Detect which cell encompasses the target text, then output its [x, y] center coordinate. 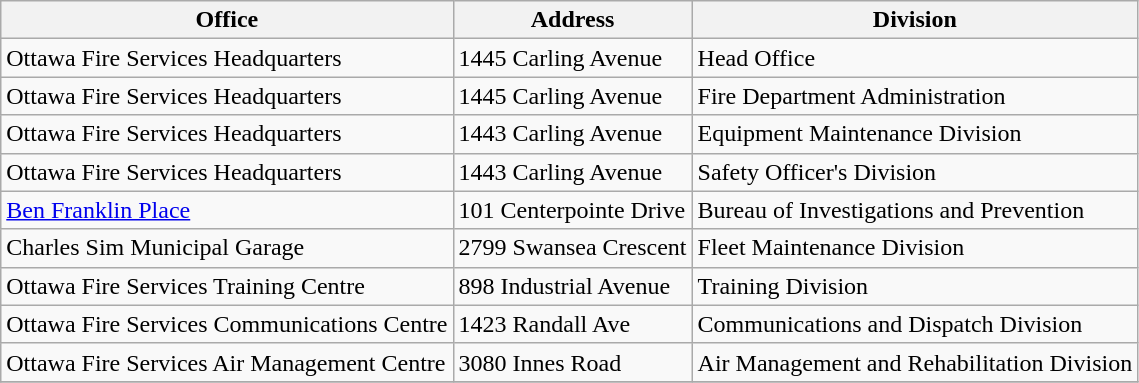
3080 Innes Road [572, 362]
Office [227, 20]
1423 Randall Ave [572, 324]
Equipment Maintenance Division [915, 134]
Ben Franklin Place [227, 210]
2799 Swansea Crescent [572, 248]
Head Office [915, 58]
Division [915, 20]
898 Industrial Avenue [572, 286]
Ottawa Fire Services Training Centre [227, 286]
Bureau of Investigations and Prevention [915, 210]
Training Division [915, 286]
Safety Officer's Division [915, 172]
101 Centerpointe Drive [572, 210]
Fleet Maintenance Division [915, 248]
Ottawa Fire Services Communications Centre [227, 324]
Ottawa Fire Services Air Management Centre [227, 362]
Charles Sim Municipal Garage [227, 248]
Air Management and Rehabilitation Division [915, 362]
Address [572, 20]
Fire Department Administration [915, 96]
Communications and Dispatch Division [915, 324]
